Identify which cell holds the provided text, then report its [x, y] central coordinate. 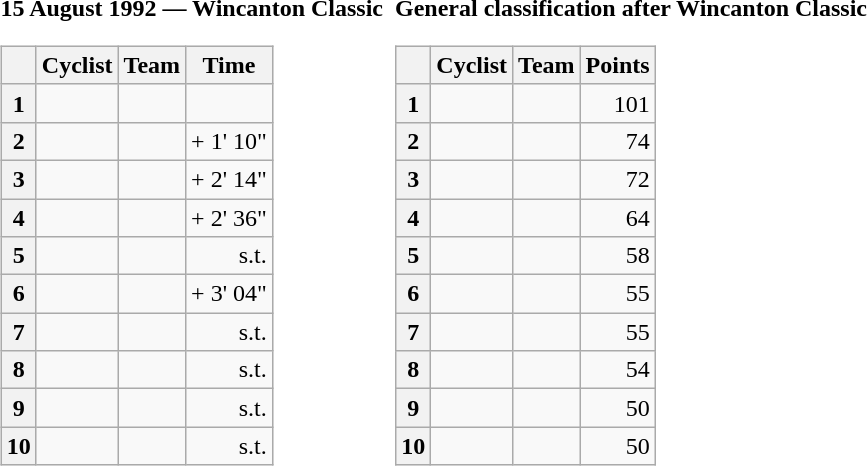
101 [618, 103]
+ 2' 36" [230, 217]
+ 1' 10" [230, 141]
64 [618, 217]
54 [618, 370]
+ 3' 04" [230, 294]
58 [618, 256]
74 [618, 141]
72 [618, 179]
Points [618, 65]
+ 2' 14" [230, 179]
Time [230, 65]
